Pinpoint the cell where the given text exists, returning its [x, y] midpoint coordinate. 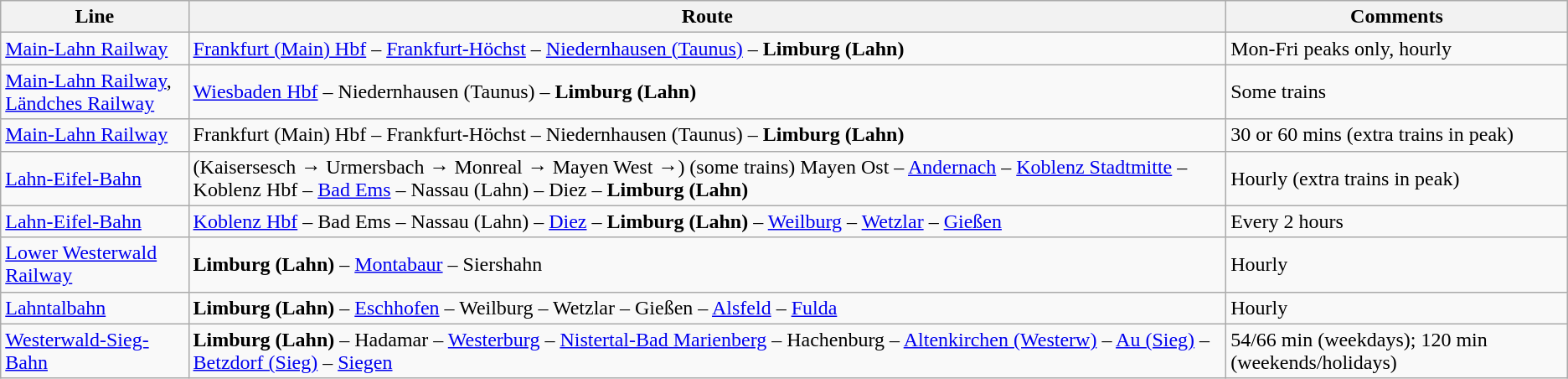
30 or 60 mins (extra trains in peak) [1397, 135]
Wiesbaden Hbf – Niedernhausen (Taunus) – Limburg (Lahn) [707, 92]
Route [707, 17]
Koblenz Hbf – Bad Ems – Nassau (Lahn) – Diez – Limburg (Lahn) – Weilburg – Wetzlar – Gießen [707, 221]
Main-Lahn Railway, Ländches Railway [95, 92]
Comments [1397, 17]
Westerwald-Sieg-Bahn [95, 350]
54/66 min (weekdays); 120 min (weekends/holidays) [1397, 350]
Mon-Fri peaks only, hourly [1397, 49]
Lahntalbahn [95, 308]
Line [95, 17]
Some trains [1397, 92]
Every 2 hours [1397, 221]
Lower Westerwald Railway [95, 265]
Hourly (extra trains in peak) [1397, 178]
Limburg (Lahn) – Hadamar – Westerburg – Nistertal-Bad Marienberg – Hachenburg – Altenkirchen (Westerw) – Au (Sieg) – Betzdorf (Sieg) – Siegen [707, 350]
Limburg (Lahn) – Eschhofen – Weilburg – Wetzlar – Gießen – Alsfeld – Fulda [707, 308]
Limburg (Lahn) – Montabaur – Siershahn [707, 265]
